Return [X, Y] of the center of cell containing provided text 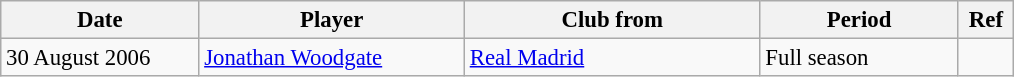
Ref [986, 20]
Real Madrid [612, 58]
Date [100, 20]
Jonathan Woodgate [332, 58]
Player [332, 20]
Full season [859, 58]
30 August 2006 [100, 58]
Club from [612, 20]
Period [859, 20]
